Locate the cell with the specified text and output its [X, Y] center coordinate. 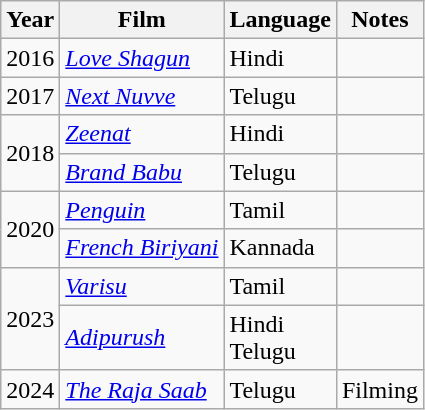
Brand Babu [142, 172]
Varisu [142, 286]
2017 [30, 96]
Love Shagun [142, 58]
The Raja Saab [142, 389]
Notes [380, 20]
Next Nuvve [142, 96]
Year [30, 20]
2020 [30, 229]
Kannada [280, 248]
2024 [30, 389]
French Biriyani [142, 248]
2016 [30, 58]
Penguin [142, 210]
Adipurush [142, 338]
2018 [30, 153]
Zeenat [142, 134]
Filming [380, 389]
Film [142, 20]
HindiTelugu [280, 338]
Language [280, 20]
2023 [30, 318]
